Search for the cell housing the specified text and yield its [x, y] center coordinate. 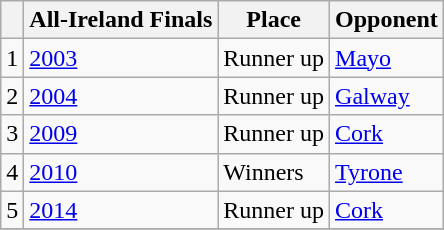
1 [12, 58]
3 [12, 134]
Mayo [387, 58]
Opponent [387, 20]
2 [12, 96]
2004 [121, 96]
2009 [121, 134]
5 [12, 210]
4 [12, 172]
Place [274, 20]
2003 [121, 58]
Winners [274, 172]
2010 [121, 172]
All-Ireland Finals [121, 20]
Tyrone [387, 172]
Galway [387, 96]
2014 [121, 210]
